Extract the [X, Y] coordinate from the center of the cell holding the provided text.  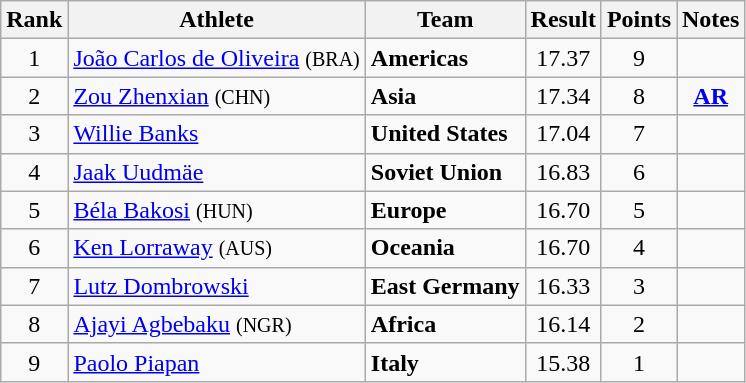
16.83 [563, 172]
Result [563, 20]
Béla Bakosi (HUN) [216, 210]
Americas [445, 58]
AR [710, 96]
Rank [34, 20]
Lutz Dombrowski [216, 286]
João Carlos de Oliveira (BRA) [216, 58]
15.38 [563, 362]
Team [445, 20]
Italy [445, 362]
Paolo Piapan [216, 362]
East Germany [445, 286]
Notes [710, 20]
Points [638, 20]
17.04 [563, 134]
Oceania [445, 248]
Asia [445, 96]
16.33 [563, 286]
Ajayi Agbebaku (NGR) [216, 324]
17.34 [563, 96]
Africa [445, 324]
United States [445, 134]
Willie Banks [216, 134]
Athlete [216, 20]
Europe [445, 210]
17.37 [563, 58]
Soviet Union [445, 172]
Jaak Uudmäe [216, 172]
16.14 [563, 324]
Ken Lorraway (AUS) [216, 248]
Zou Zhenxian (CHN) [216, 96]
